Provide the [X, Y] coordinate of the cell's center where the given text is located.  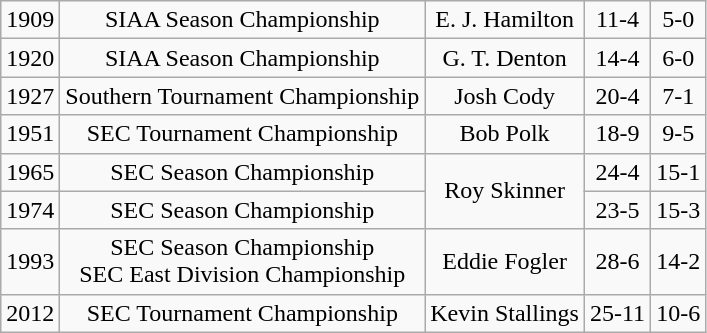
24-4 [617, 172]
14-4 [617, 58]
SEC Season ChampionshipSEC East Division Championship [242, 262]
Roy Skinner [505, 191]
11-4 [617, 20]
6-0 [678, 58]
1965 [30, 172]
15-1 [678, 172]
1951 [30, 134]
15-3 [678, 210]
25-11 [617, 313]
20-4 [617, 96]
Bob Polk [505, 134]
1909 [30, 20]
5-0 [678, 20]
28-6 [617, 262]
1993 [30, 262]
2012 [30, 313]
10-6 [678, 313]
9-5 [678, 134]
G. T. Denton [505, 58]
Eddie Fogler [505, 262]
14-2 [678, 262]
Kevin Stallings [505, 313]
1974 [30, 210]
E. J. Hamilton [505, 20]
Southern Tournament Championship [242, 96]
18-9 [617, 134]
23-5 [617, 210]
Josh Cody [505, 96]
1920 [30, 58]
7-1 [678, 96]
1927 [30, 96]
